Return the (x, y) coordinate for the center point of the cell that contains the specified text.  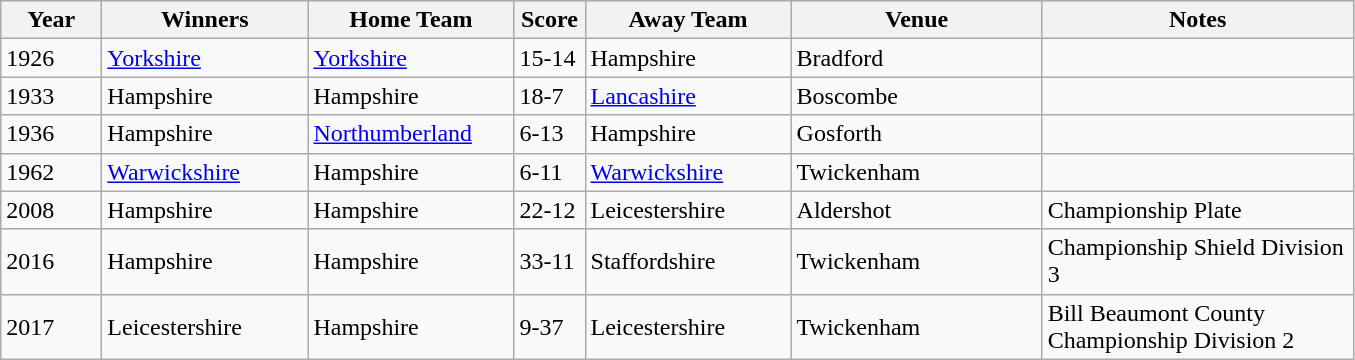
Notes (1198, 20)
Venue (916, 20)
33-11 (550, 262)
2017 (52, 326)
2008 (52, 210)
Home Team (411, 20)
Score (550, 20)
1936 (52, 134)
9-37 (550, 326)
1926 (52, 58)
1962 (52, 172)
Bradford (916, 58)
Boscombe (916, 96)
6-13 (550, 134)
22-12 (550, 210)
Gosforth (916, 134)
Away Team (688, 20)
18-7 (550, 96)
Year (52, 20)
Aldershot (916, 210)
Championship Shield Division 3 (1198, 262)
Lancashire (688, 96)
2016 (52, 262)
Northumberland (411, 134)
Staffordshire (688, 262)
Bill Beaumont County Championship Division 2 (1198, 326)
6-11 (550, 172)
15-14 (550, 58)
Championship Plate (1198, 210)
Winners (205, 20)
1933 (52, 96)
